Scan for the cell matching the given text and deliver its (x, y) coordinate at center. 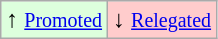
↑ Promoted (54, 20)
↓ Relegated (162, 20)
